Identify which cell holds the provided text, then report its [x, y] central coordinate. 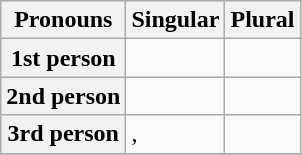
Plural [262, 20]
1st person [64, 58]
3rd person [64, 134]
Singular [176, 20]
2nd person [64, 96]
Pronouns [64, 20]
, [176, 134]
